Scan for the cell matching the given text and deliver its [X, Y] coordinate at center. 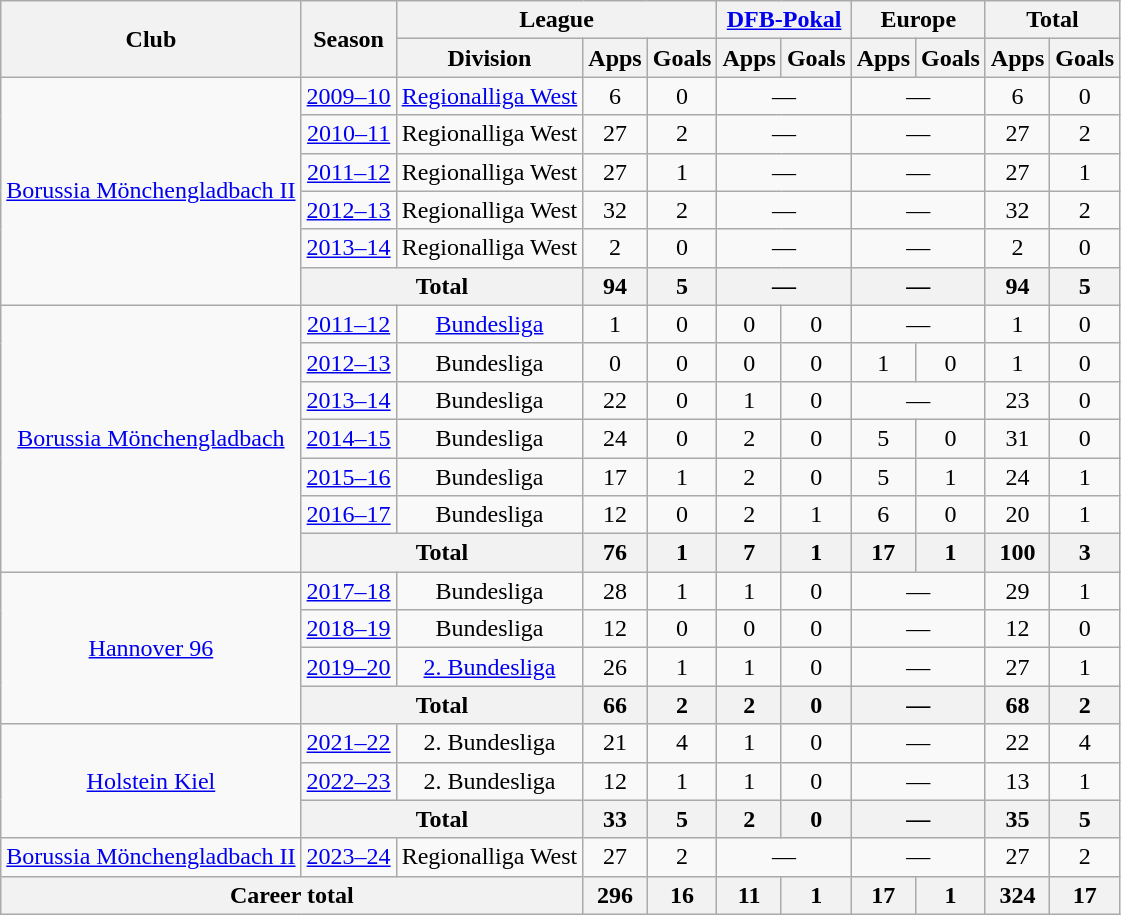
Holstein Kiel [151, 781]
13 [1017, 781]
7 [749, 553]
Division [490, 58]
26 [615, 667]
2010–11 [348, 134]
2023–24 [348, 857]
Season [348, 39]
29 [1017, 591]
35 [1017, 819]
76 [615, 553]
2009–10 [348, 96]
3 [1085, 553]
324 [1017, 895]
Borussia Mönchengladbach [151, 438]
Career total [292, 895]
2016–17 [348, 515]
2015–16 [348, 477]
100 [1017, 553]
DFB-Pokal [784, 20]
68 [1017, 705]
Club [151, 39]
Europe [918, 20]
2018–19 [348, 629]
11 [749, 895]
21 [615, 743]
2017–18 [348, 591]
33 [615, 819]
2014–15 [348, 438]
66 [615, 705]
23 [1017, 400]
28 [615, 591]
296 [615, 895]
20 [1017, 515]
2022–23 [348, 781]
League [556, 20]
31 [1017, 438]
Hannover 96 [151, 648]
2021–22 [348, 743]
16 [682, 895]
2019–20 [348, 667]
